Return the (X, Y) coordinate for the center point of the cell that contains the specified text.  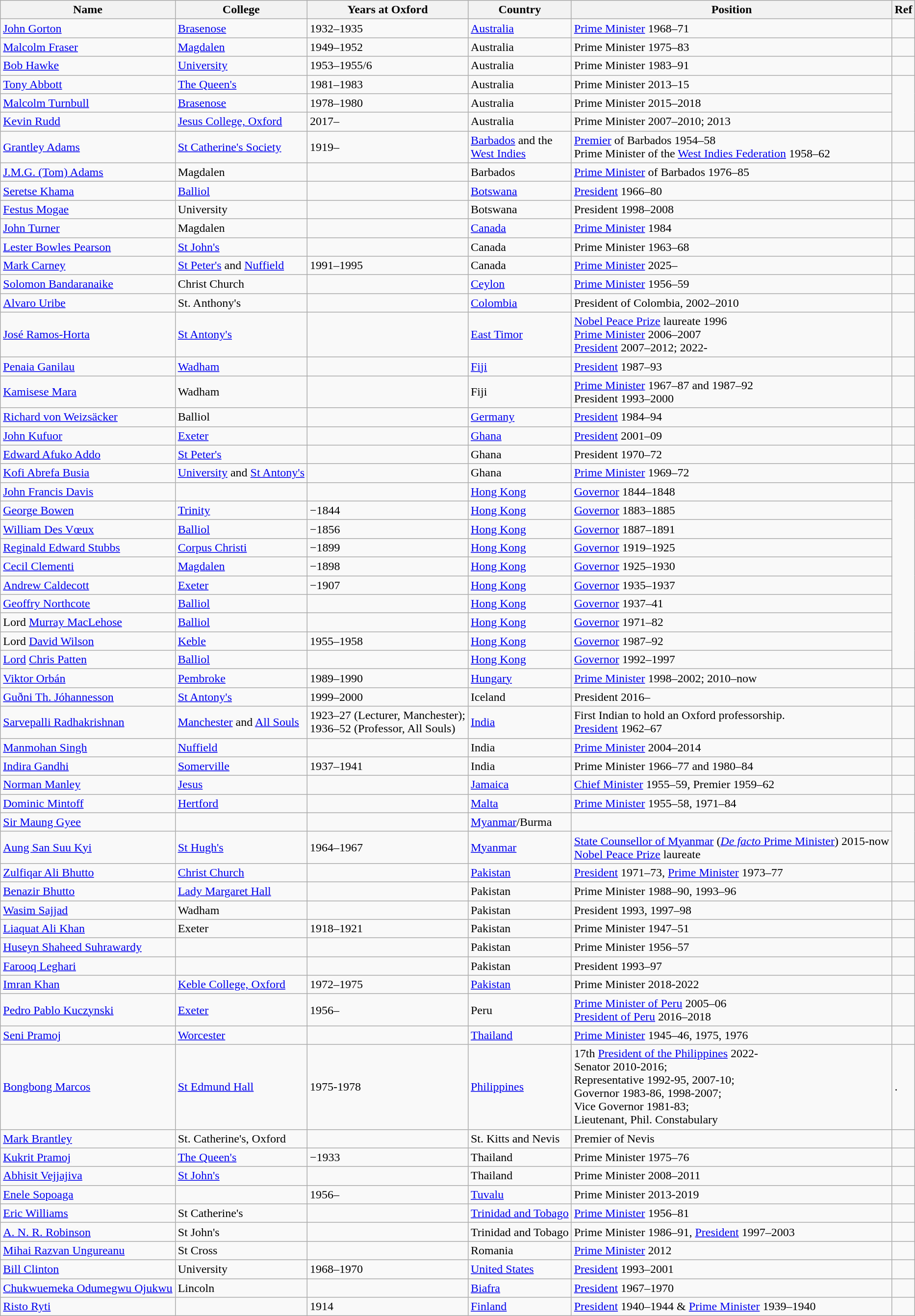
1932–1935 (388, 28)
Imran Khan (88, 985)
Hertford (241, 803)
Prime Minister 2015–2018 (732, 103)
Guðni Th. Jóhannesson (88, 697)
1978–1980 (388, 103)
John Gorton (88, 28)
Prime Minister 2004–2014 (732, 747)
. (903, 1087)
Bongbong Marcos (88, 1087)
Position (732, 10)
President 1987–93 (732, 367)
J.M.G. (Tom) Adams (88, 172)
Zulfiqar Ali Bhutto (88, 872)
Prime Minister 2018-2022 (732, 985)
President 1993–97 (732, 966)
Solomon Bandaranaike (88, 284)
William Des Vœux (88, 529)
Somerville (241, 766)
Governor 1971–82 (732, 622)
St. Catherine's, Oxford (241, 1139)
Governor 1887–1891 (732, 529)
Prime Minister 1963–68 (732, 247)
Keble College, Oxford (241, 985)
Colombia (520, 303)
Prime Minister 1956–57 (732, 947)
Germany (520, 417)
Jesus (241, 785)
1914 (388, 1307)
Malta (520, 803)
President of Colombia, 2002–2010 (732, 303)
Peru (520, 1010)
Country (520, 10)
Bob Hawke (88, 66)
St Peter's (241, 454)
Prime Minister 1968–71 (732, 28)
Lester Bowles Pearson (88, 247)
Jesus College, Oxford (241, 122)
St Catherine's Society (241, 147)
Myanmar/Burma (520, 822)
College (241, 10)
Lord Murray MacLehose (88, 622)
Mark Brantley (88, 1139)
Tuvalu (520, 1194)
Prime Minister of Barbados 1976–85 (732, 172)
President 1970–72 (732, 454)
Governor 1883–1885 (732, 510)
Prime Minister 1988–90, 1993–96 (732, 891)
John Francis Davis (88, 492)
Corpus Christi (241, 547)
Dominic Mintoff (88, 803)
Ceylon (520, 284)
State Counsellor of Myanmar (De facto Prime Minister) 2015-nowNobel Peace Prize laureate (732, 847)
Governor 1919–1925 (732, 547)
Tony Abbott (88, 84)
Richard von Weizsäcker (88, 417)
Prime Minister 2007–2010; 2013 (732, 122)
Malcolm Fraser (88, 47)
Abhisit Vejjajiva (88, 1176)
Prime Minister 2013–15 (732, 84)
Norman Manley (88, 785)
Keble (241, 641)
Governor 1987–92 (732, 641)
Farooq Leghari (88, 966)
Governor 1925–1930 (732, 566)
1989–1990 (388, 678)
Finland (520, 1307)
Enele Sopoaga (88, 1194)
St Hugh's (241, 847)
Grantley Adams (88, 147)
Prime Minister 1969–72 (732, 473)
Prime Minister 1984 (732, 228)
Risto Ryti (88, 1307)
Prime Minister 1986–91, President 1997–2003 (732, 1232)
1999–2000 (388, 697)
Festus Mogae (88, 209)
Andrew Caldecott (88, 585)
Manmohan Singh (88, 747)
Prime Minister 1966–77 and 1980–84 (732, 766)
Prime Minister 2013-2019 (732, 1194)
Kukrit Pramoj (88, 1157)
President 1967–1970 (732, 1288)
1981–1983 (388, 84)
Edward Afuko Addo (88, 454)
Manchester and All Souls (241, 722)
−1856 (388, 529)
Chukwuemeka Odumegwu Ojukwu (88, 1288)
Lincoln (241, 1288)
Wasim Sajjad (88, 910)
Prime Minister 1956–59 (732, 284)
Kevin Rudd (88, 122)
−1899 (388, 547)
A. N. R. Robinson (88, 1232)
Kofi Abrefa Busia (88, 473)
1923–27 (Lecturer, Manchester);1936–52 (Professor, All Souls) (388, 722)
Pembroke (241, 678)
Bill Clinton (88, 1269)
St. Anthony's (241, 303)
Name (88, 10)
Prime Minister 1975–83 (732, 47)
Seretse Khama (88, 191)
Penaia Ganilau (88, 367)
President 1998–2008 (732, 209)
President 2016– (732, 697)
John Turner (88, 228)
President 1940–1944 & Prime Minister 1939–1940 (732, 1307)
1964–1967 (388, 847)
Iceland (520, 697)
Governor 1935–1937 (732, 585)
President 1993, 1997–98 (732, 910)
Prime Minister 1975–76 (732, 1157)
Myanmar (520, 847)
John Kufuor (88, 436)
Huseyn Shaheed Suhrawardy (88, 947)
Barbados and theWest Indies (520, 147)
East Timor (520, 335)
St Peter's and Nuffield (241, 266)
Years at Oxford (388, 10)
Lady Margaret Hall (241, 891)
Prime Minister 1983–91 (732, 66)
Pedro Pablo Kuczynski (88, 1010)
Chief Minister 1955–59, Premier 1959–62 (732, 785)
1949–1952 (388, 47)
Prime Minister 1955–58, 1971–84 (732, 803)
Sir Maung Gyee (88, 822)
Indira Gandhi (88, 766)
Worcester (241, 1035)
St Catherine's (241, 1213)
2017– (388, 122)
Kamisese Mara (88, 392)
Biafra (520, 1288)
1918–1921 (388, 929)
−1844 (388, 510)
Governor 1937–41 (732, 604)
President 1971–73, Prime Minister 1973–77 (732, 872)
−1933 (388, 1157)
1955–1958 (388, 641)
Eric Williams (88, 1213)
Cecil Clementi (88, 566)
Alvaro Uribe (88, 303)
President 1984–94 (732, 417)
United States (520, 1269)
Philippines (520, 1087)
Premier of Barbados 1954–58Prime Minister of the West Indies Federation 1958–62 (732, 147)
Prime Minister 2025– (732, 266)
Seni Pramoj (88, 1035)
Prime Minister 1967–87 and 1987–92President 1993–2000 (732, 392)
−1898 (388, 566)
Malcolm Turnbull (88, 103)
Romania (520, 1250)
Nuffield (241, 747)
1953–1955/6 (388, 66)
Geoffry Northcote (88, 604)
George Bowen (88, 510)
Trinity (241, 510)
Reginald Edward Stubbs (88, 547)
Mihai Razvan Ungureanu (88, 1250)
Sarvepalli Radhakrishnan (88, 722)
Prime Minister 1956–81 (732, 1213)
Prime Minister of Peru 2005–06President of Peru 2016–2018 (732, 1010)
President 1966–80 (732, 191)
Prime Minister 1945–46, 1975, 1976 (732, 1035)
University and St Antony's (241, 473)
Barbados (520, 172)
Prime Minister 2012 (732, 1250)
Prime Minister 1947–51 (732, 929)
Lord David Wilson (88, 641)
Prime Minister 1998–2002; 2010–now (732, 678)
St Cross (241, 1250)
President 2001–09 (732, 436)
1972–1975 (388, 985)
Viktor Orbán (88, 678)
1937–1941 (388, 766)
José Ramos-Horta (88, 335)
−1907 (388, 585)
Liaquat Ali Khan (88, 929)
1991–1995 (388, 266)
Nobel Peace Prize laureate 1996Prime Minister 2006–2007President 2007–2012; 2022- (732, 335)
Benazir Bhutto (88, 891)
St Edmund Hall (241, 1087)
1919– (388, 147)
President 1993–2001 (732, 1269)
Governor 1992–1997 (732, 660)
First Indian to hold an Oxford professorship.President 1962–67 (732, 722)
Mark Carney (88, 266)
Prime Minister 2008–2011 (732, 1176)
Ref (903, 10)
1968–1970 (388, 1269)
St. Kitts and Nevis (520, 1139)
Lord Chris Patten (88, 660)
Premier of Nevis (732, 1139)
Governor 1844–1848 (732, 492)
Jamaica (520, 785)
Hungary (520, 678)
1975-1978 (388, 1087)
Aung San Suu Kyi (88, 847)
